Output the [X, Y] coordinate of the center of the cell containing the given text.  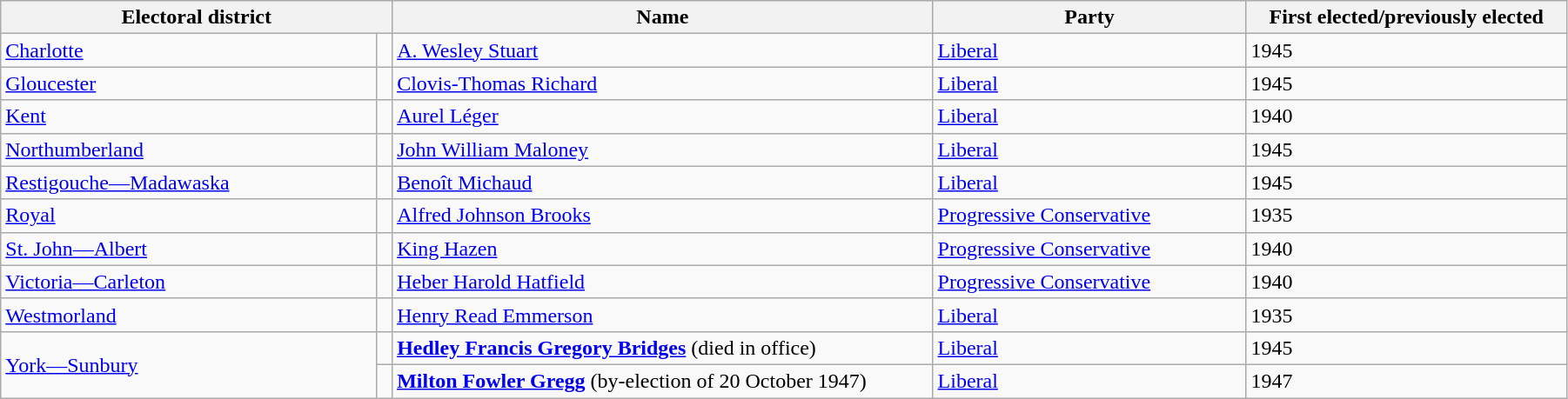
1947 [1406, 381]
Party [1089, 17]
Milton Fowler Gregg (by-election of 20 October 1947) [663, 381]
John William Maloney [663, 150]
Charlotte [189, 50]
Royal [189, 216]
Hedley Francis Gregory Bridges (died in office) [663, 348]
Restigouche—Madawaska [189, 183]
Northumberland [189, 150]
Alfred Johnson Brooks [663, 216]
York—Sunbury [189, 364]
Victoria—Carleton [189, 282]
Gloucester [189, 83]
Kent [189, 116]
Benoît Michaud [663, 183]
Electoral district [197, 17]
First elected/previously elected [1406, 17]
Henry Read Emmerson [663, 315]
Name [663, 17]
St. John—Albert [189, 249]
A. Wesley Stuart [663, 50]
Aurel Léger [663, 116]
Clovis-Thomas Richard [663, 83]
Westmorland [189, 315]
Heber Harold Hatfield [663, 282]
King Hazen [663, 249]
